Pinpoint the cell where the given text exists, returning its [X, Y] midpoint coordinate. 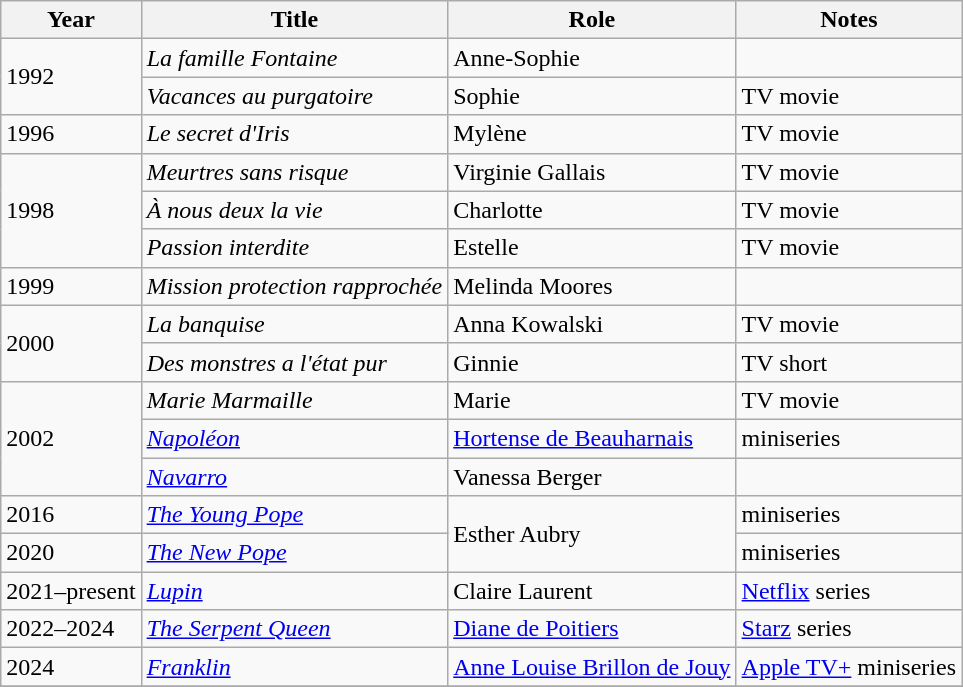
Netflix series [848, 591]
Anne Louise Brillon de Jouy [592, 667]
La famille Fontaine [294, 58]
Anne-Sophie [592, 58]
Virginie Gallais [592, 172]
2022–2024 [71, 629]
Melinda Moores [592, 286]
Ginnie [592, 362]
2024 [71, 667]
Claire Laurent [592, 591]
Le secret d'Iris [294, 134]
Meurtres sans risque [294, 172]
Franklin [294, 667]
TV short [848, 362]
Vanessa Berger [592, 477]
Vacances au purgatoire [294, 96]
The New Pope [294, 553]
Diane de Poitiers [592, 629]
Mission protection rapprochée [294, 286]
The Serpent Queen [294, 629]
Esther Aubry [592, 534]
Year [71, 20]
1996 [71, 134]
1992 [71, 77]
1998 [71, 210]
Navarro [294, 477]
Lupin [294, 591]
Passion interdite [294, 248]
Marie Marmaille [294, 400]
À nous deux la vie [294, 210]
Des monstres a l'état pur [294, 362]
Estelle [592, 248]
Marie [592, 400]
2002 [71, 438]
Apple TV+ miniseries [848, 667]
2016 [71, 515]
2021–present [71, 591]
Title [294, 20]
Charlotte [592, 210]
Mylène [592, 134]
Anna Kowalski [592, 324]
2000 [71, 343]
The Young Pope [294, 515]
2020 [71, 553]
Napoléon [294, 438]
Starz series [848, 629]
Role [592, 20]
Sophie [592, 96]
La banquise [294, 324]
Hortense de Beauharnais [592, 438]
Notes [848, 20]
1999 [71, 286]
